Find where the given text appears and provide that cell's center as (x, y) coordinate. 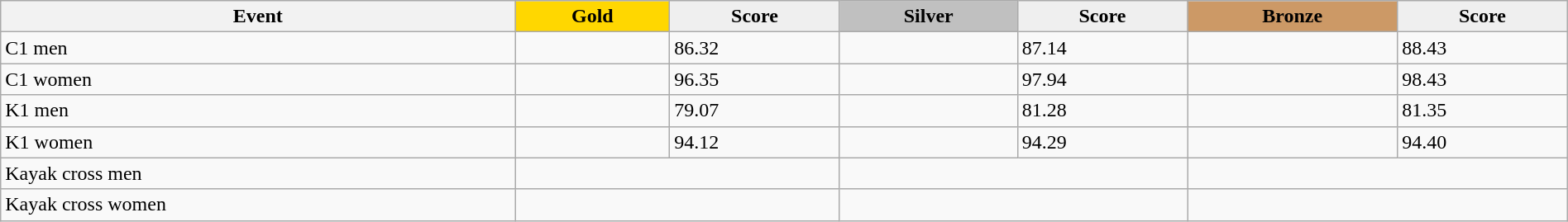
Kayak cross women (258, 205)
98.43 (1483, 79)
K1 women (258, 142)
Bronze (1293, 17)
Gold (592, 17)
C1 women (258, 79)
K1 men (258, 111)
96.35 (755, 79)
94.12 (755, 142)
Kayak cross men (258, 173)
97.94 (1102, 79)
Event (258, 17)
87.14 (1102, 48)
81.35 (1483, 111)
79.07 (755, 111)
88.43 (1483, 48)
86.32 (755, 48)
C1 men (258, 48)
94.40 (1483, 142)
94.29 (1102, 142)
81.28 (1102, 111)
Silver (928, 17)
